Pinpoint the cell where the given text exists, returning its (x, y) midpoint coordinate. 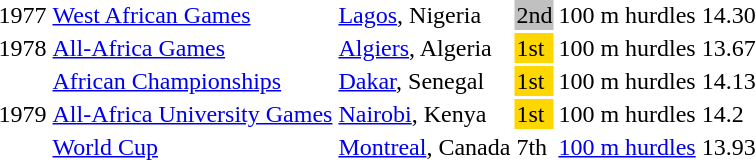
Dakar, Senegal (424, 81)
Lagos, Nigeria (424, 15)
Nairobi, Kenya (424, 114)
All-Africa University Games (192, 114)
African Championships (192, 81)
West African Games (192, 15)
Algiers, Algeria (424, 48)
All-Africa Games (192, 48)
2nd (534, 15)
